Provide the (x, y) coordinate of the cell's center where the given text is located.  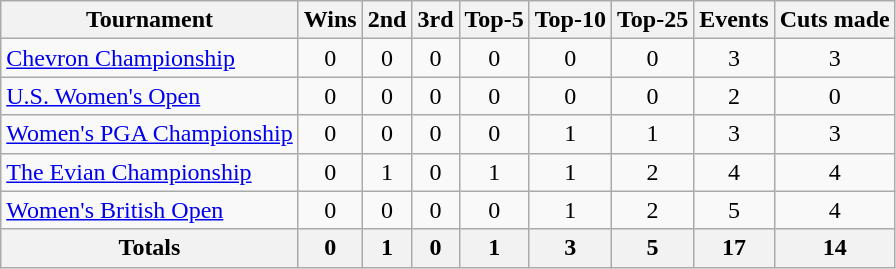
14 (834, 248)
Tournament (150, 20)
Top-10 (570, 20)
3rd (436, 20)
Women's British Open (150, 210)
The Evian Championship (150, 172)
U.S. Women's Open (150, 96)
Top-25 (652, 20)
Women's PGA Championship (150, 134)
Events (734, 20)
17 (734, 248)
Top-5 (494, 20)
Chevron Championship (150, 58)
2nd (387, 20)
Totals (150, 248)
Cuts made (834, 20)
Wins (330, 20)
